Identify which cell holds the provided text, then report its [X, Y] central coordinate. 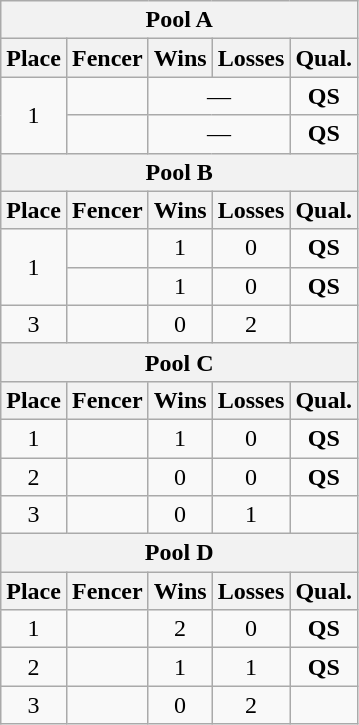
Pool D [180, 553]
Pool B [180, 172]
Pool A [180, 20]
Pool C [180, 362]
